Extract the [X, Y] coordinate from the center of the cell holding the provided text.  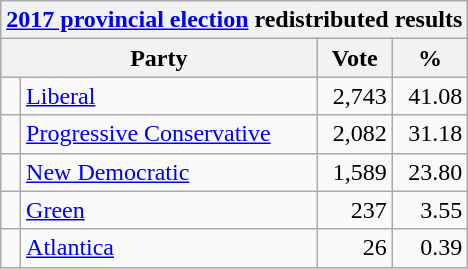
New Democratic [169, 172]
237 [354, 210]
23.80 [430, 172]
Atlantica [169, 248]
Progressive Conservative [169, 134]
3.55 [430, 210]
% [430, 58]
2017 provincial election redistributed results [234, 20]
Liberal [169, 96]
2,743 [354, 96]
Vote [354, 58]
41.08 [430, 96]
Party [159, 58]
2,082 [354, 134]
31.18 [430, 134]
0.39 [430, 248]
26 [354, 248]
1,589 [354, 172]
Green [169, 210]
